Find where the given text appears and provide that cell's center as [x, y] coordinate. 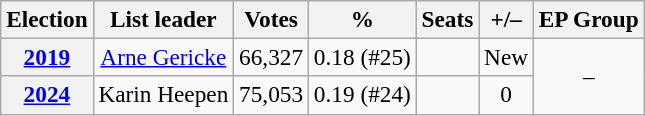
0.19 (#24) [362, 95]
0.18 (#25) [362, 57]
2024 [47, 95]
Arne Gericke [164, 57]
EP Group [588, 19]
– [588, 76]
Election [47, 19]
+/– [506, 19]
75,053 [272, 95]
Seats [448, 19]
Karin Heepen [164, 95]
Votes [272, 19]
0 [506, 95]
% [362, 19]
2019 [47, 57]
List leader [164, 19]
New [506, 57]
66,327 [272, 57]
